Provide the (x, y) coordinate of the cell's center where the given text is located.  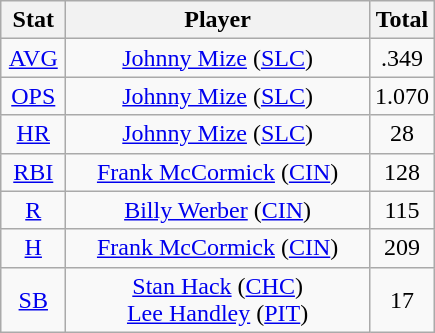
RBI (34, 172)
Billy Werber (CIN) (218, 210)
AVG (34, 58)
Player (218, 20)
128 (402, 172)
SB (34, 300)
Total (402, 20)
115 (402, 210)
H (34, 248)
OPS (34, 96)
17 (402, 300)
1.070 (402, 96)
Stan Hack (CHC)Lee Handley (PIT) (218, 300)
R (34, 210)
.349 (402, 58)
Stat (34, 20)
28 (402, 134)
209 (402, 248)
HR (34, 134)
